Detect which cell encompasses the target text, then output its [x, y] center coordinate. 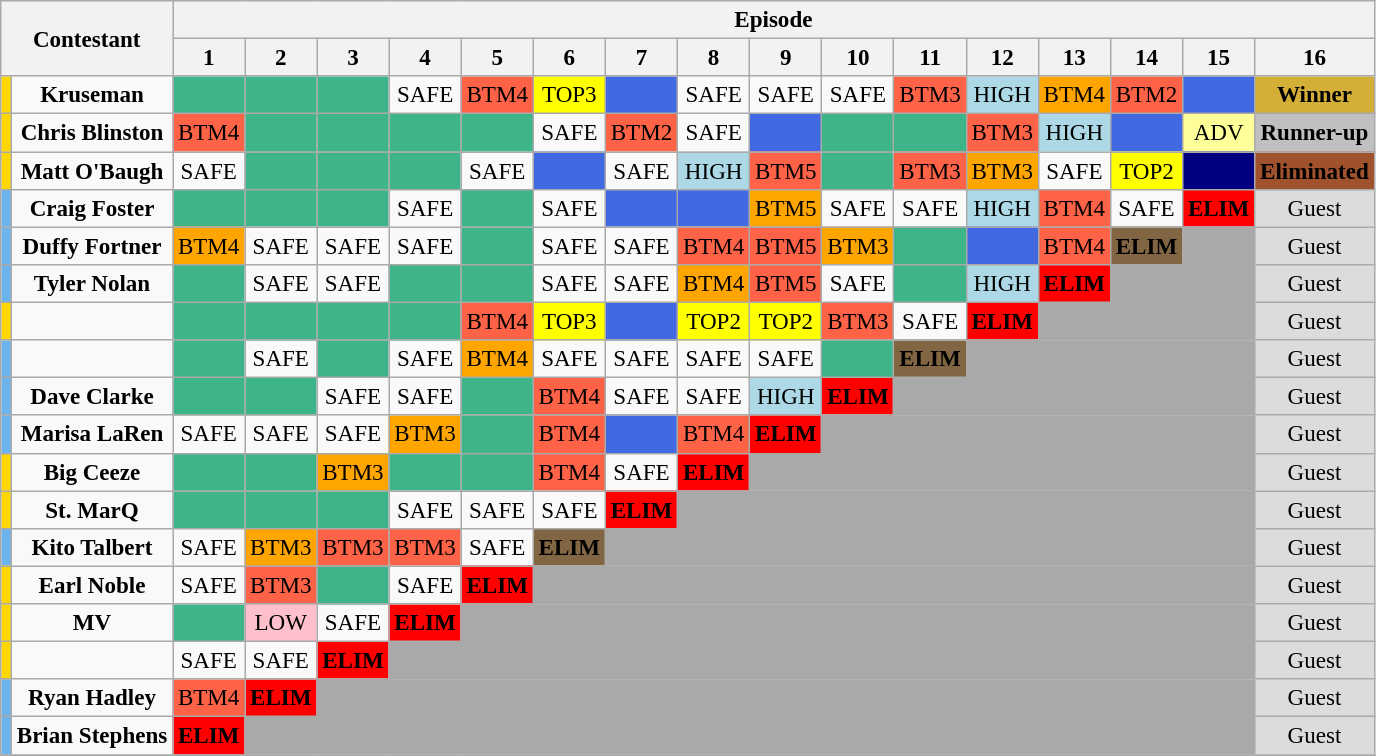
Chris Blinston [92, 133]
7 [641, 58]
Tyler Nolan [92, 284]
5 [497, 58]
Runner-up [1315, 133]
Matt O'Baugh [92, 171]
12 [1002, 58]
3 [353, 58]
13 [1074, 58]
ADV [1219, 133]
Winner [1315, 95]
Dave Clarke [92, 397]
Contestant [87, 38]
Craig Foster [92, 209]
14 [1146, 58]
6 [569, 58]
16 [1315, 58]
2 [281, 58]
15 [1219, 58]
Ryan Hadley [92, 698]
Episode [774, 20]
1 [209, 58]
Duffy Fortner [92, 246]
Earl Noble [92, 585]
MV [92, 623]
Big Ceeze [92, 472]
LOW [281, 623]
Marisa LaRen [92, 435]
8 [714, 58]
St. MarQ [92, 510]
Kito Talbert [92, 548]
10 [858, 58]
Kruseman [92, 95]
11 [930, 58]
4 [425, 58]
Brian Stephens [92, 736]
9 [786, 58]
Eliminated [1315, 171]
